Identify which cell holds the provided text, then report its [x, y] central coordinate. 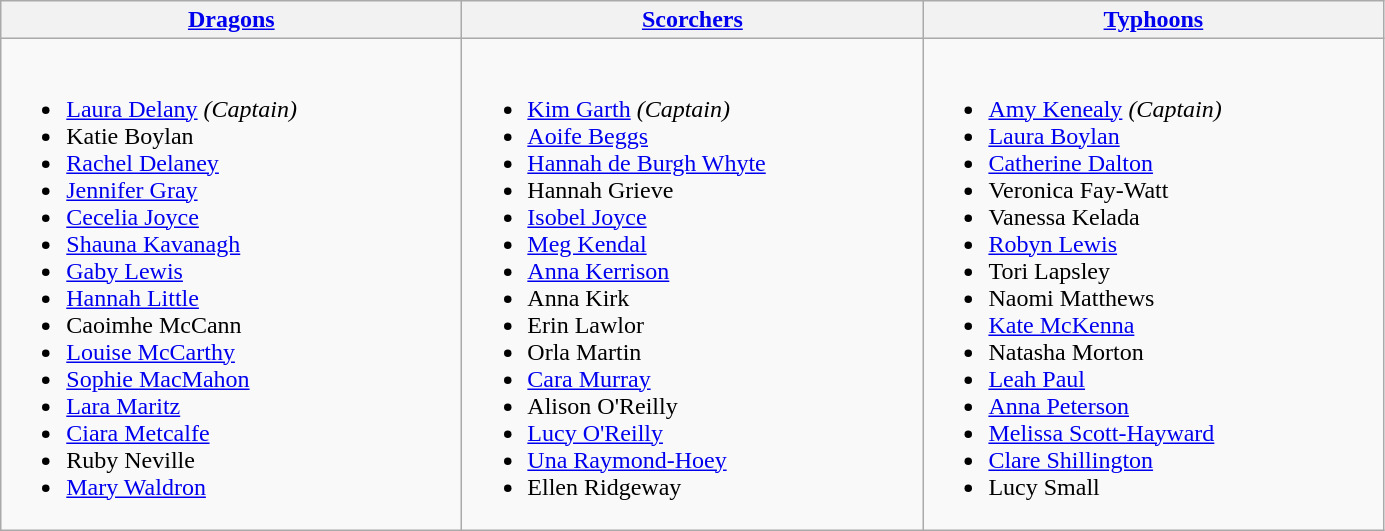
Dragons [232, 20]
Scorchers [692, 20]
Typhoons [1154, 20]
